Output the (x, y) coordinate of the center of the cell containing the given text.  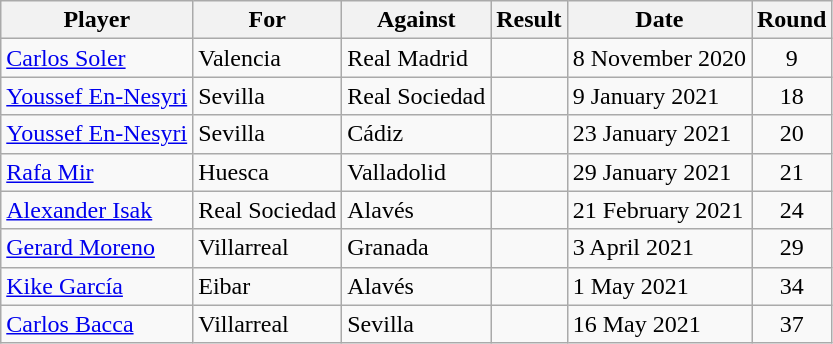
Alexander Isak (97, 210)
Rafa Mir (97, 172)
29 January 2021 (659, 172)
18 (792, 96)
3 April 2021 (659, 248)
1 May 2021 (659, 286)
21 (792, 172)
8 November 2020 (659, 58)
21 February 2021 (659, 210)
Kike García (97, 286)
Real Madrid (416, 58)
For (268, 20)
23 January 2021 (659, 134)
Against (416, 20)
Valencia (268, 58)
16 May 2021 (659, 324)
Player (97, 20)
Huesca (268, 172)
Result (529, 20)
Date (659, 20)
Cádiz (416, 134)
Carlos Soler (97, 58)
9 (792, 58)
24 (792, 210)
Eibar (268, 286)
34 (792, 286)
37 (792, 324)
Carlos Bacca (97, 324)
29 (792, 248)
Valladolid (416, 172)
Round (792, 20)
20 (792, 134)
9 January 2021 (659, 96)
Gerard Moreno (97, 248)
Granada (416, 248)
